Pinpoint the cell where the given text exists, returning its (x, y) midpoint coordinate. 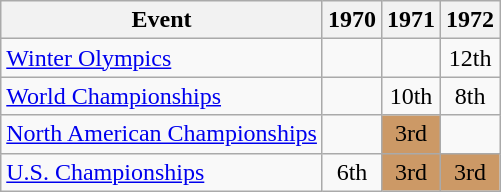
10th (412, 96)
6th (352, 172)
North American Championships (162, 134)
12th (470, 58)
8th (470, 96)
World Championships (162, 96)
1970 (352, 20)
Event (162, 20)
1971 (412, 20)
U.S. Championships (162, 172)
1972 (470, 20)
Winter Olympics (162, 58)
